Capture the cell that displays the provided text and extract its [X, Y] central coordinate. 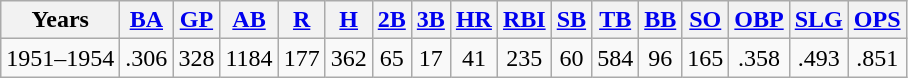
SLG [818, 20]
235 [524, 58]
2B [392, 20]
165 [706, 58]
SO [706, 20]
RBI [524, 20]
H [348, 20]
.358 [759, 58]
.306 [146, 58]
R [302, 20]
GP [196, 20]
OBP [759, 20]
HR [474, 20]
96 [660, 58]
3B [430, 20]
.851 [877, 58]
1184 [249, 58]
17 [430, 58]
65 [392, 58]
41 [474, 58]
584 [616, 58]
TB [616, 20]
362 [348, 58]
AB [249, 20]
Years [60, 20]
328 [196, 58]
1951–1954 [60, 58]
177 [302, 58]
BB [660, 20]
BA [146, 20]
OPS [877, 20]
60 [571, 58]
SB [571, 20]
.493 [818, 58]
